Scan for the cell matching the given text and deliver its [X, Y] coordinate at center. 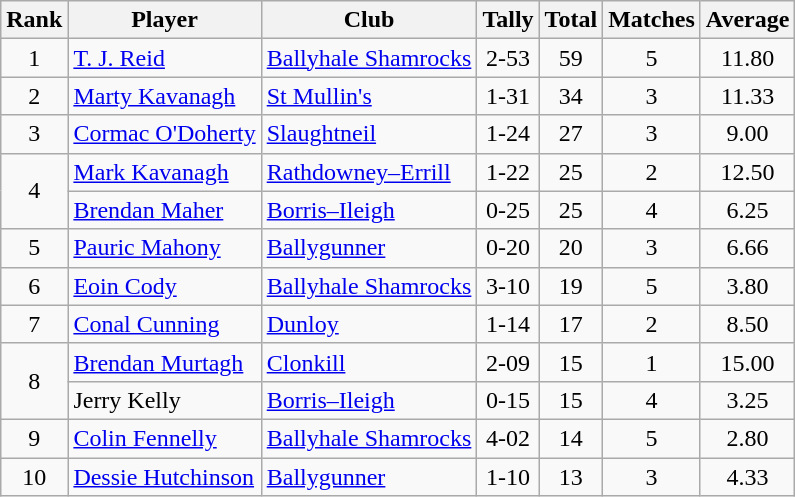
Clonkill [369, 362]
1-10 [508, 477]
Mark Kavanagh [164, 172]
11.33 [748, 96]
Colin Fennelly [164, 438]
13 [571, 477]
Dessie Hutchinson [164, 477]
Eoin Cody [164, 286]
T. J. Reid [164, 58]
1-14 [508, 324]
6 [34, 286]
6.25 [748, 210]
8 [34, 381]
27 [571, 134]
11.80 [748, 58]
2-53 [508, 58]
20 [571, 248]
Rathdowney–Errill [369, 172]
Matches [652, 20]
Rank [34, 20]
7 [34, 324]
Brendan Murtagh [164, 362]
2.80 [748, 438]
17 [571, 324]
19 [571, 286]
Tally [508, 20]
Cormac O'Doherty [164, 134]
St Mullin's [369, 96]
8.50 [748, 324]
1-24 [508, 134]
15.00 [748, 362]
2-09 [508, 362]
Slaughtneil [369, 134]
Marty Kavanagh [164, 96]
4.33 [748, 477]
3.80 [748, 286]
12.50 [748, 172]
4-02 [508, 438]
0-20 [508, 248]
Dunloy [369, 324]
59 [571, 58]
0-15 [508, 400]
Brendan Maher [164, 210]
Pauric Mahony [164, 248]
9.00 [748, 134]
3-10 [508, 286]
Player [164, 20]
14 [571, 438]
Total [571, 20]
3.25 [748, 400]
Average [748, 20]
6.66 [748, 248]
9 [34, 438]
0-25 [508, 210]
Club [369, 20]
1-31 [508, 96]
10 [34, 477]
1-22 [508, 172]
Conal Cunning [164, 324]
Jerry Kelly [164, 400]
34 [571, 96]
